Pinpoint the cell where the given text exists, returning its (x, y) midpoint coordinate. 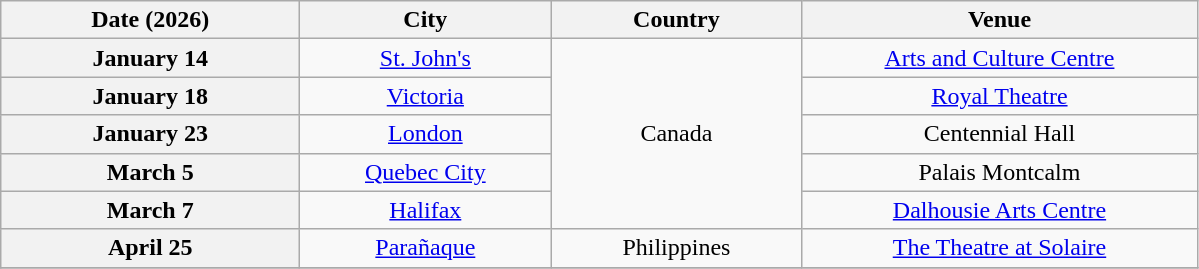
Centennial Hall (1000, 134)
January 14 (150, 58)
London (426, 134)
St. John's (426, 58)
Halifax (426, 210)
Canada (676, 134)
Victoria (426, 96)
Quebec City (426, 172)
Venue (1000, 20)
Date (2026) (150, 20)
Country (676, 20)
Parañaque (426, 248)
Arts and Culture Centre (1000, 58)
Philippines (676, 248)
The Theatre at Solaire (1000, 248)
March 7 (150, 210)
January 23 (150, 134)
April 25 (150, 248)
Dalhousie Arts Centre (1000, 210)
January 18 (150, 96)
Royal Theatre (1000, 96)
Palais Montcalm (1000, 172)
March 5 (150, 172)
City (426, 20)
